Provide the [x, y] coordinate of the cell's center where the given text is located.  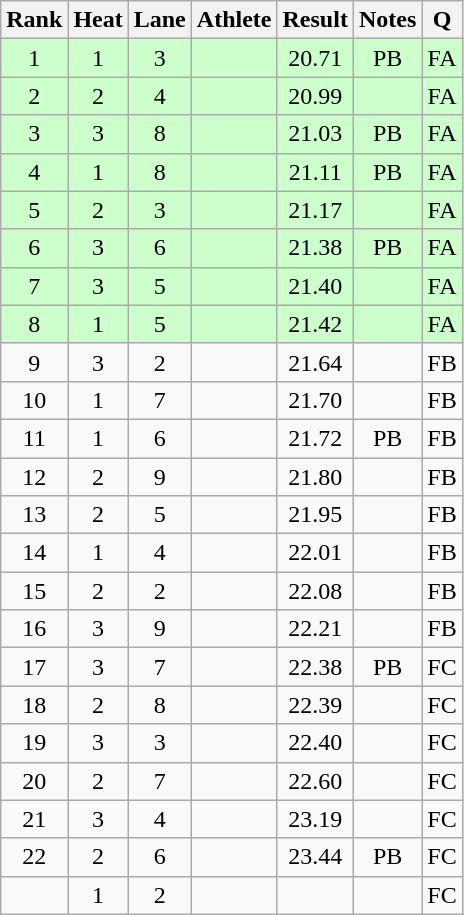
Rank [34, 20]
20.71 [315, 58]
15 [34, 591]
14 [34, 553]
21.64 [315, 362]
21 [34, 819]
22.60 [315, 781]
22.39 [315, 705]
12 [34, 477]
22.40 [315, 743]
21.80 [315, 477]
18 [34, 705]
22.01 [315, 553]
22 [34, 857]
Q [442, 20]
22.08 [315, 591]
20 [34, 781]
21.38 [315, 248]
21.17 [315, 210]
Heat [98, 20]
10 [34, 400]
21.95 [315, 515]
21.42 [315, 324]
22.21 [315, 629]
Lane [160, 20]
Result [315, 20]
23.44 [315, 857]
22.38 [315, 667]
13 [34, 515]
23.19 [315, 819]
19 [34, 743]
21.72 [315, 438]
21.03 [315, 134]
21.40 [315, 286]
Athlete [234, 20]
16 [34, 629]
20.99 [315, 96]
21.70 [315, 400]
Notes [387, 20]
17 [34, 667]
21.11 [315, 172]
11 [34, 438]
